Find where the given text appears and provide that cell's center as (X, Y) coordinate. 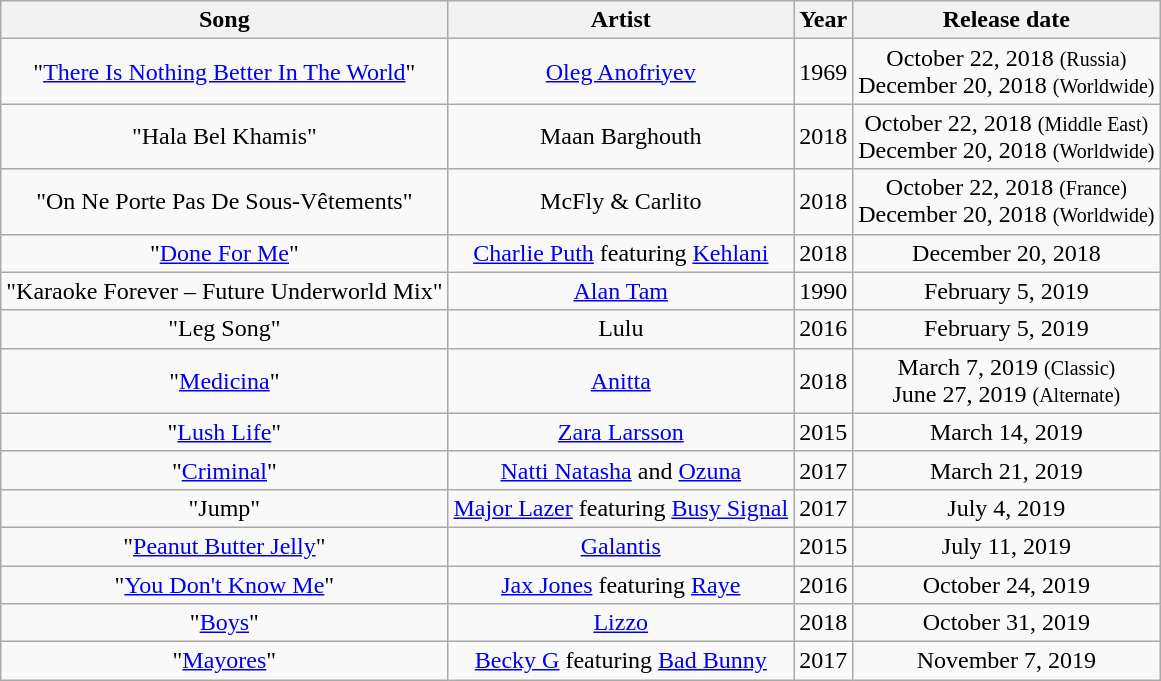
"Jump" (224, 508)
"Mayores" (224, 661)
"Done For Me" (224, 253)
Anitta (621, 380)
"Criminal" (224, 470)
"Medicina" (224, 380)
October 24, 2019 (1006, 585)
Lizzo (621, 623)
March 21, 2019 (1006, 470)
Galantis (621, 546)
March 7, 2019 (Classic)June 27, 2019 (Alternate) (1006, 380)
"Peanut Butter Jelly" (224, 546)
October 31, 2019 (1006, 623)
November 7, 2019 (1006, 661)
1969 (824, 72)
Artist (621, 20)
March 14, 2019 (1006, 432)
Song (224, 20)
Zara Larsson (621, 432)
1990 (824, 291)
December 20, 2018 (1006, 253)
Charlie Puth featuring Kehlani (621, 253)
Maan Barghouth (621, 136)
Natti Natasha and Ozuna (621, 470)
July 4, 2019 (1006, 508)
McFly & Carlito (621, 202)
Lulu (621, 329)
"On Ne Porte Pas De Sous-Vêtements" (224, 202)
"Lush Life" (224, 432)
Jax Jones featuring Raye (621, 585)
Major Lazer featuring Busy Signal (621, 508)
"Karaoke Forever – Future Underworld Mix" (224, 291)
"Hala Bel Khamis" (224, 136)
July 11, 2019 (1006, 546)
Alan Tam (621, 291)
"You Don't Know Me" (224, 585)
Release date (1006, 20)
"There Is Nothing Better In The World" (224, 72)
October 22, 2018 (Russia)December 20, 2018 (Worldwide) (1006, 72)
Becky G featuring Bad Bunny (621, 661)
Year (824, 20)
October 22, 2018 (France)December 20, 2018 (Worldwide) (1006, 202)
"Leg Song" (224, 329)
"Boys" (224, 623)
October 22, 2018 (Middle East)December 20, 2018 (Worldwide) (1006, 136)
Oleg Anofriyev (621, 72)
